Pinpoint the cell where the given text exists, returning its [x, y] midpoint coordinate. 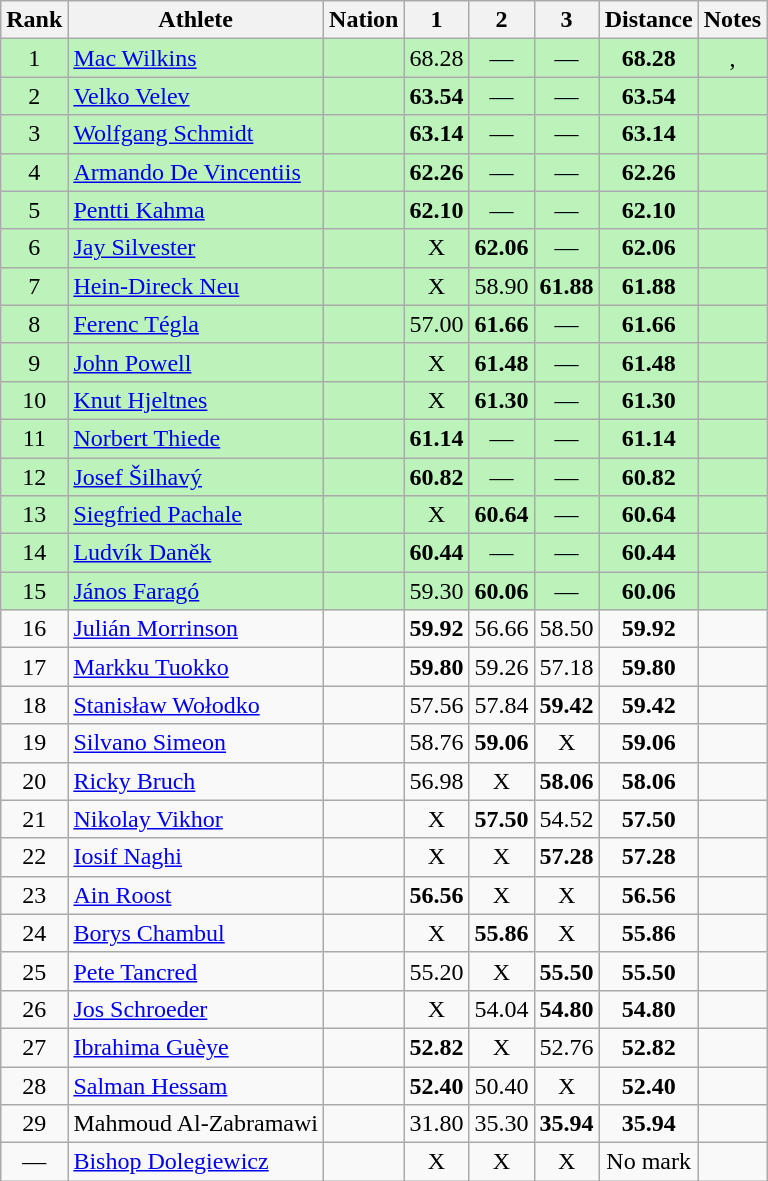
50.40 [502, 1085]
Distance [648, 20]
9 [34, 362]
Knut Hjeltnes [196, 400]
Ricky Bruch [196, 781]
58.76 [436, 743]
Julián Morrinson [196, 629]
Silvano Simeon [196, 743]
Markku Tuokko [196, 667]
25 [34, 971]
Nation [364, 20]
12 [34, 477]
59.30 [436, 591]
Mac Wilkins [196, 58]
Ain Roost [196, 895]
19 [34, 743]
Stanisław Wołodko [196, 705]
7 [34, 286]
8 [34, 324]
54.52 [566, 819]
Athlete [196, 20]
Borys Chambul [196, 933]
Wolfgang Schmidt [196, 134]
Nikolay Vikhor [196, 819]
Notes [732, 20]
59.26 [502, 667]
John Powell [196, 362]
Ibrahima Guèye [196, 1047]
Ludvík Daněk [196, 553]
Bishop Dolegiewicz [196, 1162]
13 [34, 515]
6 [34, 248]
35.30 [502, 1124]
5 [34, 210]
24 [34, 933]
Ferenc Tégla [196, 324]
No mark [648, 1162]
31.80 [436, 1124]
János Faragó [196, 591]
14 [34, 553]
Rank [34, 20]
56.98 [436, 781]
15 [34, 591]
Siegfried Pachale [196, 515]
Armando De Vincentiis [196, 172]
Norbert Thiede [196, 438]
57.18 [566, 667]
Mahmoud Al-Zabramawi [196, 1124]
Hein-Direck Neu [196, 286]
58.50 [566, 629]
Pentti Kahma [196, 210]
28 [34, 1085]
20 [34, 781]
55.20 [436, 971]
57.56 [436, 705]
4 [34, 172]
Iosif Naghi [196, 857]
, [732, 58]
Velko Velev [196, 96]
21 [34, 819]
16 [34, 629]
10 [34, 400]
11 [34, 438]
58.90 [502, 286]
23 [34, 895]
Salman Hessam [196, 1085]
Jos Schroeder [196, 1009]
54.04 [502, 1009]
18 [34, 705]
52.76 [566, 1047]
27 [34, 1047]
26 [34, 1009]
29 [34, 1124]
Pete Tancred [196, 971]
56.66 [502, 629]
22 [34, 857]
57.00 [436, 324]
Jay Silvester [196, 248]
17 [34, 667]
57.84 [502, 705]
Josef Šilhavý [196, 477]
